Search for the cell housing the specified text and yield its (x, y) center coordinate. 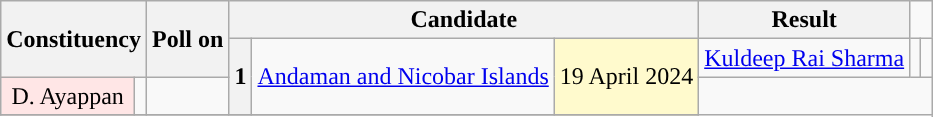
Candidate (464, 20)
Constituency (74, 39)
Poll on (187, 39)
19 April 2024 (626, 77)
Result (804, 20)
Kuldeep Rai Sharma (804, 58)
D. Ayappan (68, 96)
Andaman and Nicobar Islands (403, 77)
1 (240, 77)
